Find where the given text appears and provide that cell's center as [X, Y] coordinate. 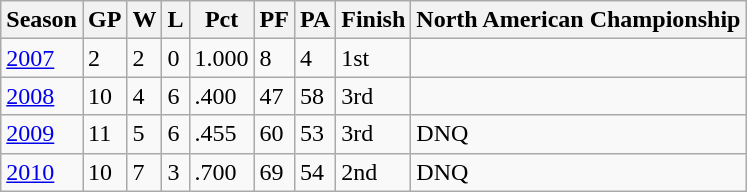
1st [374, 58]
2nd [374, 172]
69 [274, 172]
2008 [42, 96]
.400 [222, 96]
58 [314, 96]
.700 [222, 172]
Finish [374, 20]
PF [274, 20]
Season [42, 20]
North American Championship [578, 20]
7 [144, 172]
W [144, 20]
1.000 [222, 58]
2009 [42, 134]
GP [104, 20]
60 [274, 134]
47 [274, 96]
PA [314, 20]
2010 [42, 172]
53 [314, 134]
2007 [42, 58]
8 [274, 58]
54 [314, 172]
Pct [222, 20]
.455 [222, 134]
3 [176, 172]
11 [104, 134]
L [176, 20]
5 [144, 134]
0 [176, 58]
